Determine the [x, y] coordinate at the center of the cell enclosing the given text.  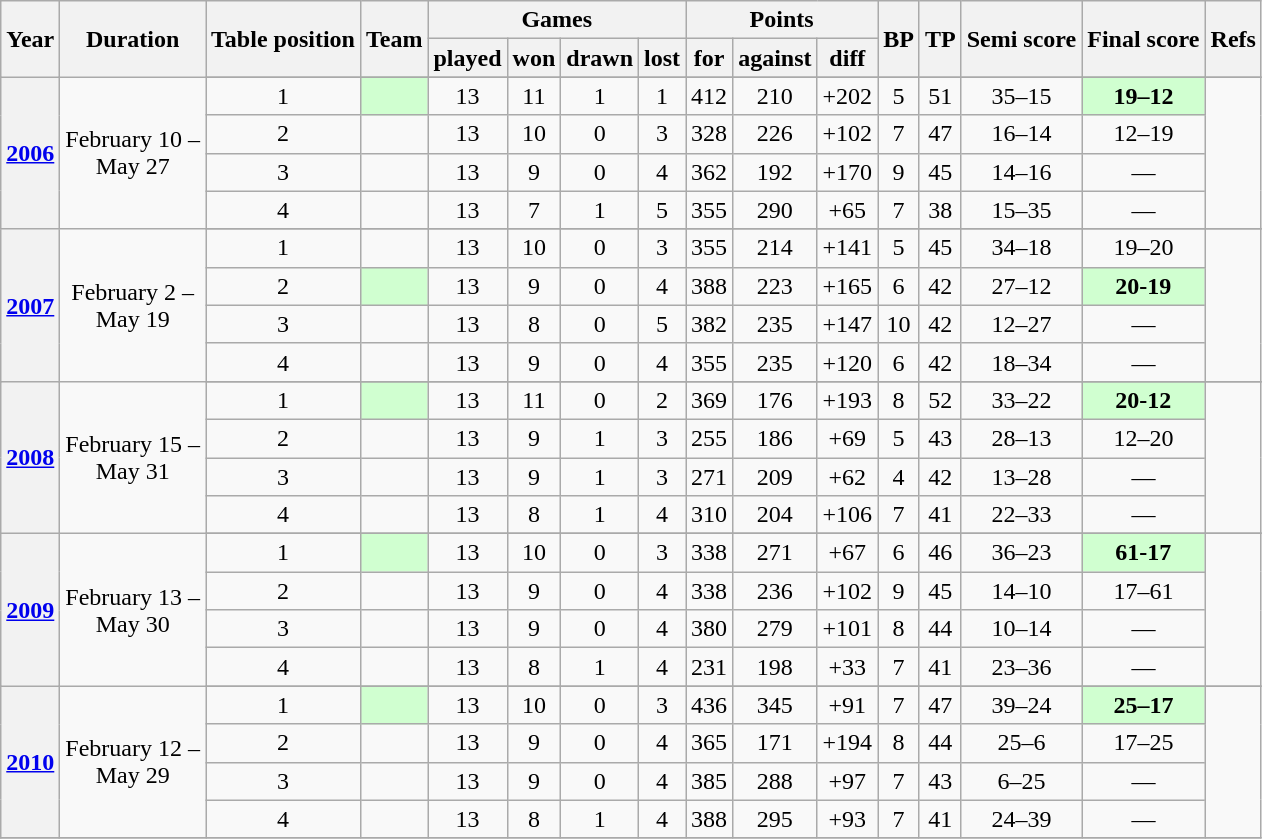
February 10 –May 27 [133, 153]
6–25 [1022, 781]
Year [30, 39]
12–27 [1022, 324]
against [775, 58]
23–36 [1022, 667]
35–15 [1022, 96]
24–39 [1022, 819]
223 [775, 286]
+62 [848, 477]
382 [710, 324]
25–6 [1022, 743]
380 [710, 629]
36–23 [1022, 553]
2008 [30, 457]
lost [662, 58]
176 [775, 400]
19–20 [1144, 248]
Games [557, 20]
28–13 [1022, 438]
310 [710, 515]
+93 [848, 819]
279 [775, 629]
17–61 [1144, 591]
+193 [848, 400]
46 [940, 553]
25–17 [1144, 705]
14–10 [1022, 591]
+194 [848, 743]
19–12 [1144, 96]
39–24 [1022, 705]
2010 [30, 762]
385 [710, 781]
+202 [848, 96]
Duration [133, 39]
+33 [848, 667]
February 2 –May 19 [133, 305]
255 [710, 438]
+106 [848, 515]
369 [710, 400]
February 13 –May 30 [133, 610]
10–14 [1022, 629]
Final score [1144, 39]
+91 [848, 705]
436 [710, 705]
for [710, 58]
18–34 [1022, 362]
13–28 [1022, 477]
290 [775, 210]
+69 [848, 438]
2007 [30, 305]
12–19 [1144, 134]
20-19 [1144, 286]
+147 [848, 324]
34–18 [1022, 248]
BP [899, 39]
diff [848, 58]
+97 [848, 781]
22–33 [1022, 515]
+120 [848, 362]
12–20 [1144, 438]
192 [775, 172]
+65 [848, 210]
33–22 [1022, 400]
2009 [30, 610]
2006 [30, 153]
231 [710, 667]
214 [775, 248]
171 [775, 743]
204 [775, 515]
186 [775, 438]
226 [775, 134]
Table position [284, 39]
February 12 –May 29 [133, 762]
61-17 [1144, 553]
210 [775, 96]
345 [775, 705]
288 [775, 781]
+141 [848, 248]
198 [775, 667]
20-12 [1144, 400]
295 [775, 819]
played [468, 58]
+101 [848, 629]
51 [940, 96]
16–14 [1022, 134]
365 [710, 743]
+165 [848, 286]
362 [710, 172]
27–12 [1022, 286]
412 [710, 96]
14–16 [1022, 172]
won [534, 58]
52 [940, 400]
February 15 –May 31 [133, 457]
+67 [848, 553]
+170 [848, 172]
Semi score [1022, 39]
Team [394, 39]
209 [775, 477]
Refs [1233, 39]
15–35 [1022, 210]
236 [775, 591]
drawn [600, 58]
38 [940, 210]
Points [782, 20]
TP [940, 39]
17–25 [1144, 743]
328 [710, 134]
